Return (X, Y) of the center of cell containing provided text 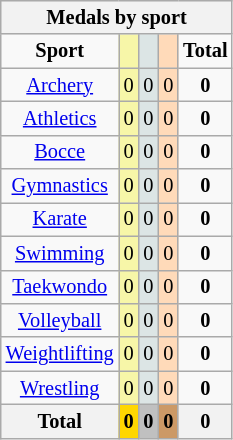
Karate (60, 219)
Weightlifting (60, 354)
Archery (60, 85)
Gymnastics (60, 186)
Athletics (60, 118)
Swimming (60, 253)
Wrestling (60, 388)
Volleyball (60, 320)
Taekwondo (60, 287)
Bocce (60, 152)
Sport (60, 51)
Medals by sport (117, 17)
